Locate the cell with the specified text and output its [x, y] center coordinate. 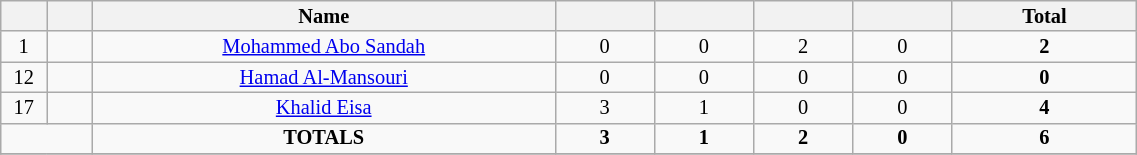
Total [1044, 16]
6 [1044, 138]
Mohammed Abo Sandah [324, 46]
12 [24, 78]
Name [324, 16]
4 [1044, 108]
Khalid Eisa [324, 108]
TOTALS [324, 138]
Hamad Al-Mansouri [324, 78]
17 [24, 108]
